Search for the cell housing the specified text and yield its (X, Y) center coordinate. 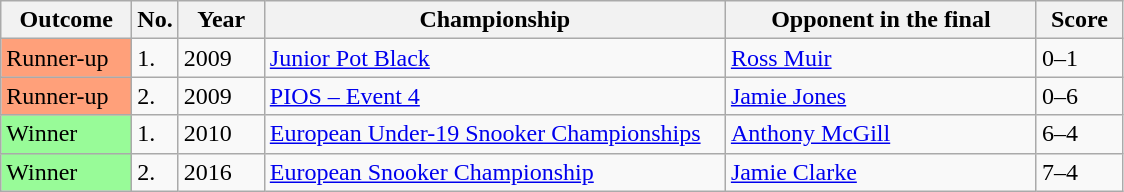
Junior Pot Black (494, 58)
Anthony McGill (880, 134)
2016 (221, 172)
0–1 (1079, 58)
Championship (494, 20)
Jamie Jones (880, 96)
Year (221, 20)
0–6 (1079, 96)
Ross Muir (880, 58)
2010 (221, 134)
European Under-19 Snooker Championships (494, 134)
Opponent in the final (880, 20)
6–4 (1079, 134)
Score (1079, 20)
PIOS – Event 4 (494, 96)
Jamie Clarke (880, 172)
European Snooker Championship (494, 172)
7–4 (1079, 172)
Outcome (66, 20)
No. (155, 20)
